For the text-containing cell, return its midpoint in (X, Y) coordinate format. 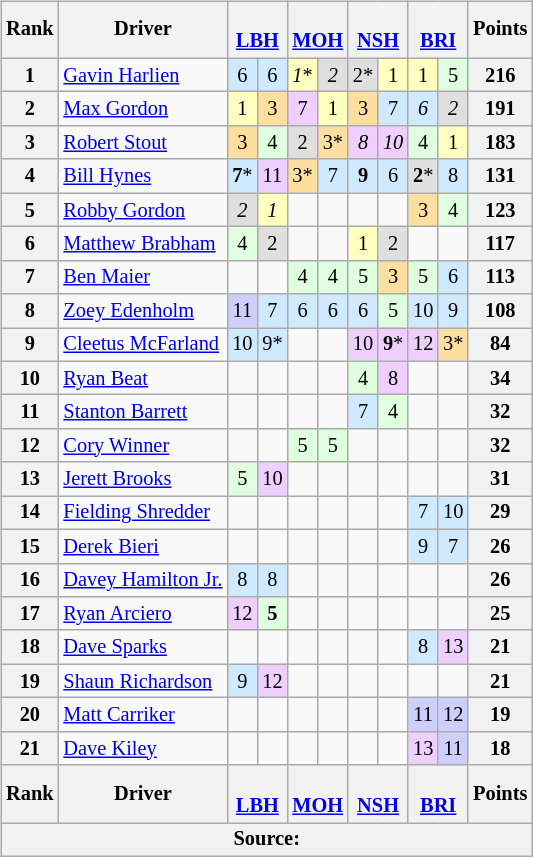
123 (500, 210)
15 (30, 546)
Derek Bieri (144, 546)
Matt Carriker (144, 715)
216 (500, 75)
Davey Hamilton Jr. (144, 580)
17 (30, 614)
108 (500, 311)
183 (500, 143)
Source: (266, 840)
Bill Hynes (144, 176)
Ryan Beat (144, 378)
16 (30, 580)
117 (500, 244)
Zoey Edenholm (144, 311)
Cory Winner (144, 446)
Ben Maier (144, 277)
7* (242, 176)
31 (500, 479)
Dave Kiley (144, 748)
Cleetus McFarland (144, 345)
84 (500, 345)
131 (500, 176)
Jerett Brooks (144, 479)
Ryan Arciero (144, 614)
Fielding Shredder (144, 513)
Robert Stout (144, 143)
Stanton Barrett (144, 412)
Robby Gordon (144, 210)
20 (30, 715)
191 (500, 109)
Shaun Richardson (144, 681)
1* (302, 75)
34 (500, 378)
113 (500, 277)
Gavin Harlien (144, 75)
29 (500, 513)
Dave Sparks (144, 647)
Max Gordon (144, 109)
25 (500, 614)
Matthew Brabham (144, 244)
14 (30, 513)
